Provide the [x, y] coordinate of the cell's center where the given text is located.  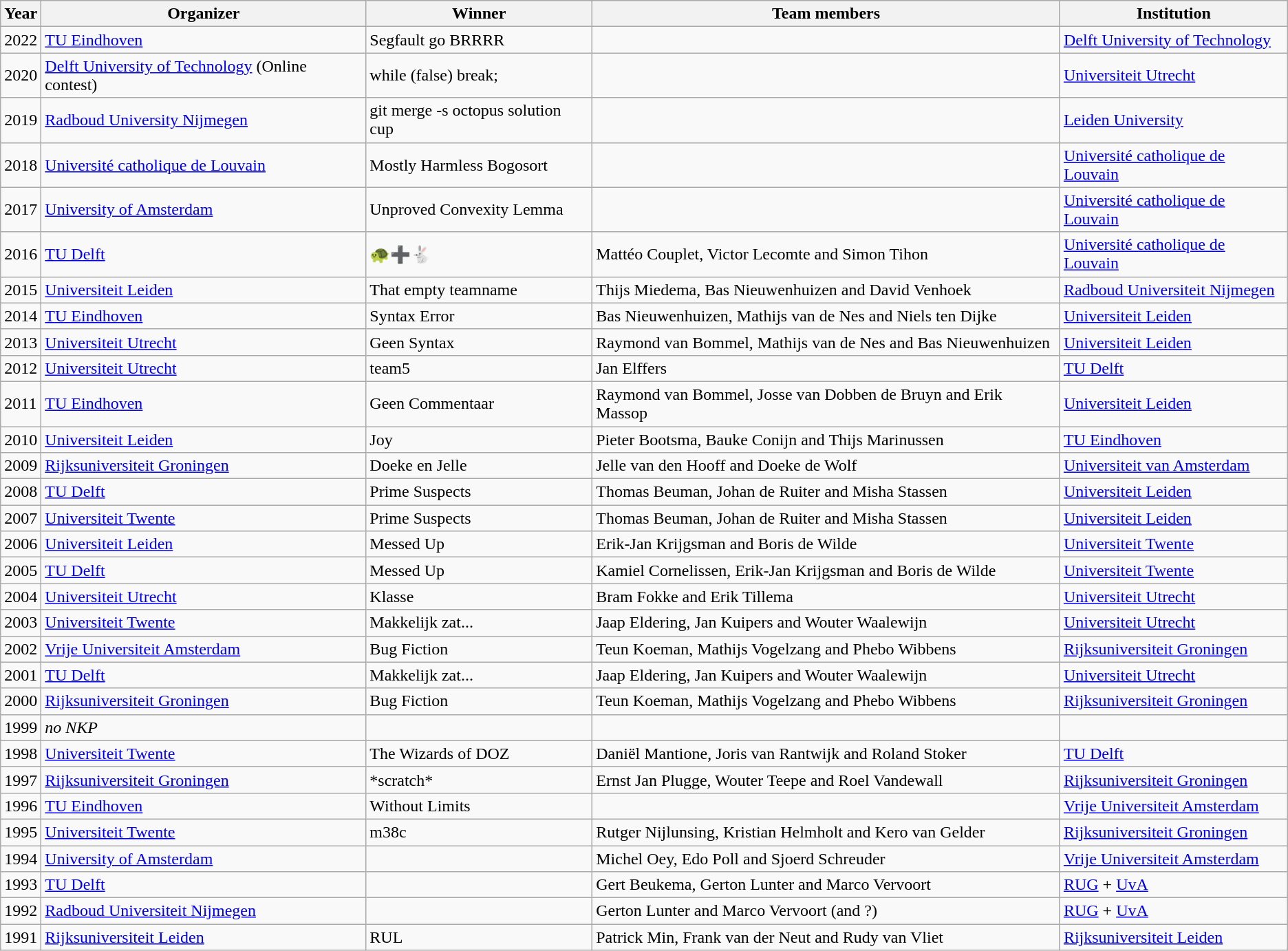
1991 [21, 937]
Patrick Min, Frank van der Neut and Rudy van Vliet [826, 937]
Jelle van den Hooff and Doeke de Wolf [826, 466]
1993 [21, 885]
2000 [21, 701]
Winner [479, 14]
m38c [479, 832]
team5 [479, 368]
git merge -s octopus solution cup [479, 120]
2006 [21, 544]
2011 [21, 403]
Daniël Mantione, Joris van Rantwijk and Roland Stoker [826, 754]
Without Limits [479, 806]
*scratch* [479, 780]
1994 [21, 858]
2007 [21, 518]
Joy [479, 440]
That empty teamname [479, 290]
Doeke en Jelle [479, 466]
Geen Commentaar [479, 403]
Segfault go BRRRR [479, 40]
2010 [21, 440]
2016 [21, 255]
1997 [21, 780]
Year [21, 14]
2009 [21, 466]
2004 [21, 597]
2019 [21, 120]
The Wizards of DOZ [479, 754]
2012 [21, 368]
Delft University of Technology (Online contest) [204, 76]
Gert Beukema, Gerton Lunter and Marco Vervoort [826, 885]
2014 [21, 316]
no NKP [204, 727]
RUL [479, 937]
2013 [21, 342]
Mattéo Couplet, Victor Lecomte and Simon Tihon [826, 255]
Raymond van Bommel, Josse van Dobben de Bruyn and Erik Massop [826, 403]
2015 [21, 290]
2008 [21, 492]
Geen Syntax [479, 342]
1998 [21, 754]
1999 [21, 727]
Syntax Error [479, 316]
Rutger Nijlunsing, Kristian Helmholt and Kero van Gelder [826, 832]
2017 [21, 209]
Jan Elffers [826, 368]
Michel Oey, Edo Poll and Sjoerd Schreuder [826, 858]
2003 [21, 623]
Erik-Jan Krijgsman and Boris de Wilde [826, 544]
2018 [21, 165]
Pieter Bootsma, Bauke Conijn and Thijs Marinussen [826, 440]
Delft University of Technology [1174, 40]
2020 [21, 76]
Organizer [204, 14]
Radboud University Nijmegen [204, 120]
1995 [21, 832]
🐢➕🐇 [479, 255]
Team members [826, 14]
Bram Fokke and Erik Tillema [826, 597]
Thijs Miedema, Bas Nieuwenhuizen and David Venhoek [826, 290]
2022 [21, 40]
Gerton Lunter and Marco Vervoort (and ?) [826, 911]
Raymond van Bommel, Mathijs van de Nes and Bas Nieuwenhuizen [826, 342]
Klasse [479, 597]
2005 [21, 570]
Kamiel Cornelissen, Erik-Jan Krijgsman and Boris de Wilde [826, 570]
Unproved Convexity Lemma [479, 209]
2001 [21, 675]
Bas Nieuwenhuizen, Mathijs van de Nes and Niels ten Dijke [826, 316]
2002 [21, 649]
Mostly Harmless Bogosort [479, 165]
Ernst Jan Plugge, Wouter Teepe and Roel Vandewall [826, 780]
1992 [21, 911]
while (false) break; [479, 76]
Universiteit van Amsterdam [1174, 466]
Institution [1174, 14]
Leiden University [1174, 120]
1996 [21, 806]
